Locate the cell with the specified text and output its (x, y) center coordinate. 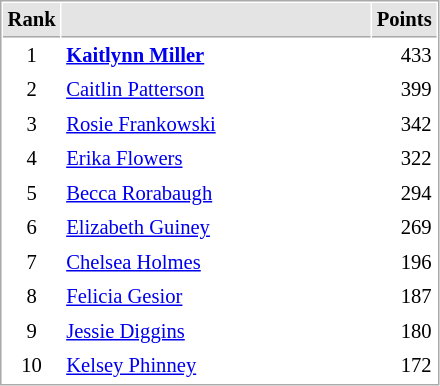
322 (404, 158)
Felicia Gesior (216, 296)
433 (404, 56)
Rosie Frankowski (216, 124)
3 (32, 124)
8 (32, 296)
399 (404, 90)
196 (404, 262)
294 (404, 194)
Kaitlynn Miller (216, 56)
187 (404, 296)
2 (32, 90)
342 (404, 124)
6 (32, 228)
269 (404, 228)
Chelsea Holmes (216, 262)
Rank (32, 20)
7 (32, 262)
1 (32, 56)
Jessie Diggins (216, 332)
10 (32, 366)
Elizabeth Guiney (216, 228)
5 (32, 194)
4 (32, 158)
9 (32, 332)
180 (404, 332)
Points (404, 20)
172 (404, 366)
Caitlin Patterson (216, 90)
Kelsey Phinney (216, 366)
Erika Flowers (216, 158)
Becca Rorabaugh (216, 194)
